Determine the [X, Y] coordinate at the center of the cell enclosing the given text.  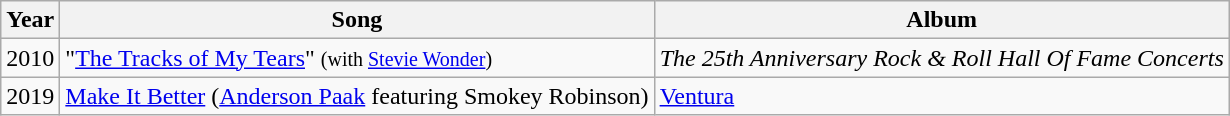
Year [30, 20]
Album [942, 20]
Song [357, 20]
Make It Better (Anderson Paak featuring Smokey Robinson) [357, 96]
The 25th Anniversary Rock & Roll Hall Of Fame Concerts [942, 58]
2010 [30, 58]
2019 [30, 96]
Ventura [942, 96]
"The Tracks of My Tears" (with Stevie Wonder) [357, 58]
